From the cell containing the given text, extract its center point as (x, y) coordinate. 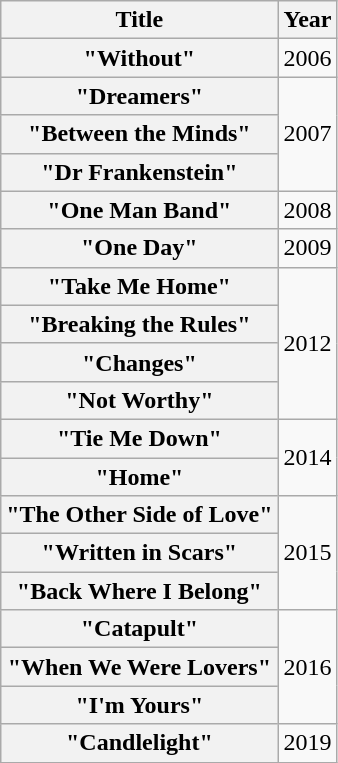
2007 (308, 134)
"Breaking the Rules" (140, 324)
"Tie Me Down" (140, 438)
"Changes" (140, 362)
"Not Worthy" (140, 400)
"Without" (140, 58)
2009 (308, 248)
Year (308, 20)
"Catapult" (140, 629)
"Dr Frankenstein" (140, 172)
"One Day" (140, 248)
2019 (308, 743)
"Dreamers" (140, 96)
"The Other Side of Love" (140, 515)
2014 (308, 457)
2008 (308, 210)
"Back Where I Belong" (140, 591)
"One Man Band" (140, 210)
"When We Were Lovers" (140, 667)
"Take Me Home" (140, 286)
"Written in Scars" (140, 553)
"Between the Minds" (140, 134)
2016 (308, 667)
2012 (308, 343)
"I'm Yours" (140, 705)
Title (140, 20)
"Candlelight" (140, 743)
2015 (308, 553)
2006 (308, 58)
"Home" (140, 477)
